Return (x, y) of the center of cell containing provided text 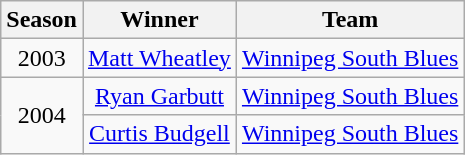
2004 (42, 115)
Team (350, 20)
Season (42, 20)
Matt Wheatley (159, 58)
2003 (42, 58)
Curtis Budgell (159, 134)
Winner (159, 20)
Ryan Garbutt (159, 96)
